Return the (x, y) coordinate for the center point of the cell that contains the specified text.  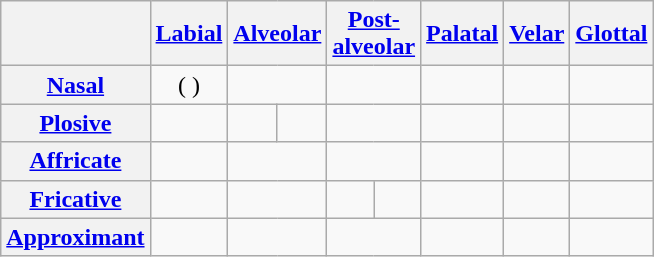
Palatal (462, 34)
Glottal (612, 34)
Velar (537, 34)
( ) (189, 85)
Approximant (76, 237)
Affricate (76, 161)
Nasal (76, 85)
Fricative (76, 199)
Plosive (76, 123)
Labial (189, 34)
Alveolar (278, 34)
Post-alveolar (374, 34)
